Find where the given text appears and provide that cell's center as (X, Y) coordinate. 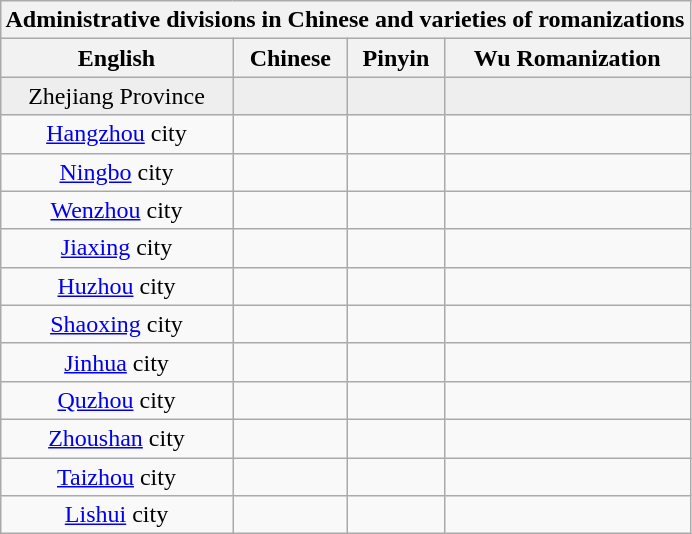
Huzhou city (116, 286)
Wenzhou city (116, 210)
Hangzhou city (116, 134)
Taizhou city (116, 477)
Administrative divisions in Chinese and varieties of romanizations (345, 20)
Ningbo city (116, 172)
Wu Romanization (567, 58)
Jinhua city (116, 362)
Zhejiang Province (116, 96)
English (116, 58)
Pinyin (396, 58)
Jiaxing city (116, 248)
Lishui city (116, 515)
Zhoushan city (116, 438)
Chinese (290, 58)
Shaoxing city (116, 324)
Quzhou city (116, 400)
